Capture the cell that displays the provided text and extract its (X, Y) central coordinate. 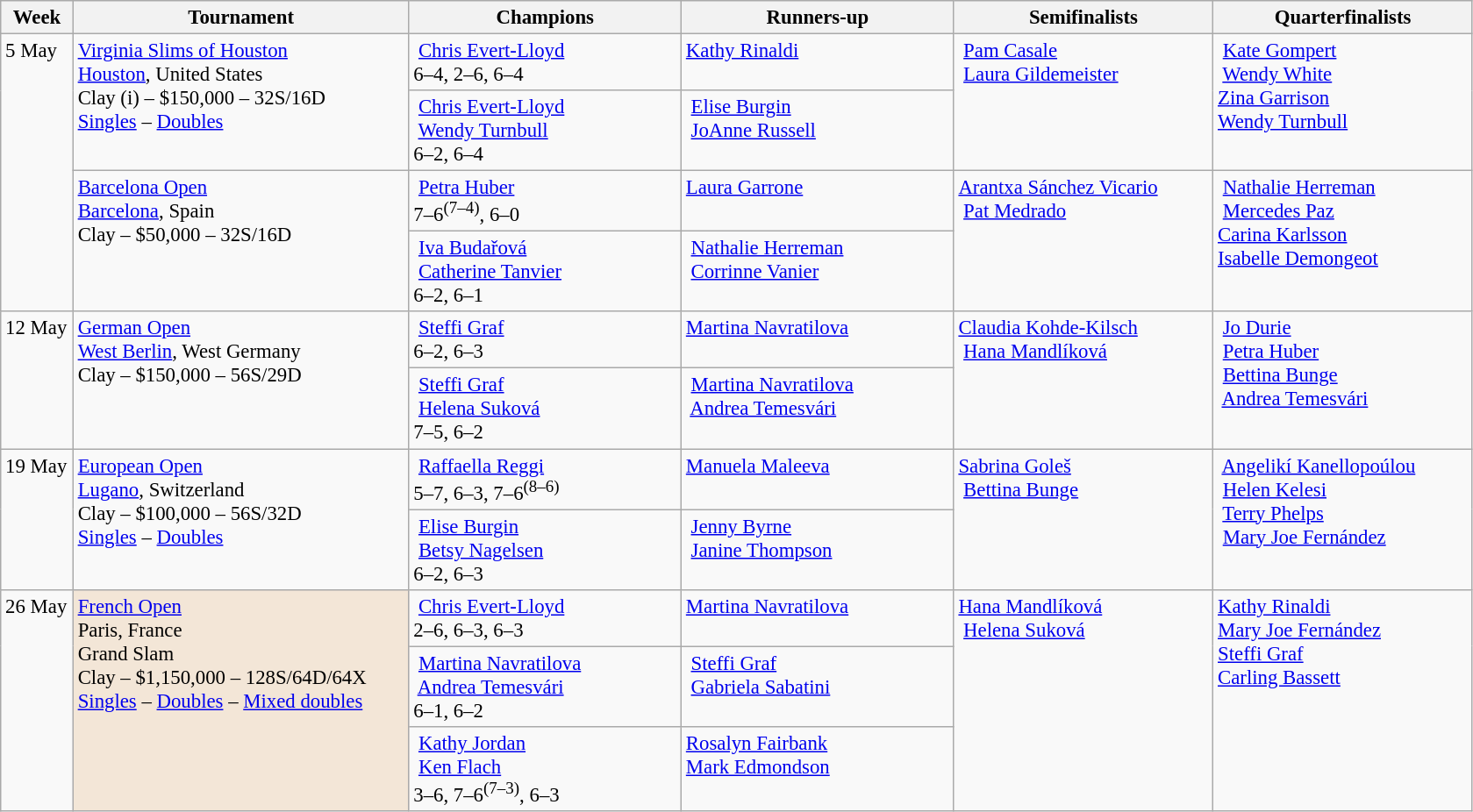
Tournament (240, 18)
Virginia Slims of Houston Houston, United StatesClay (i) – $150,000 – 32S/16D Singles – Doubles (240, 103)
Barcelona Open Barcelona, SpainClay – $50,000 – 32S/16D (240, 242)
Nathalie Herreman Corrinne Vanier (818, 272)
Quarterfinalists (1343, 18)
Kathy Rinaldi (818, 63)
Steffi Graf Gabriela Sabatini (818, 687)
12 May (37, 381)
Raffaella Reggi5–7, 6–3, 7–6(8–6) (546, 479)
Iva Budařová Catherine Tanvier6–2, 6–1 (546, 272)
Arantxa Sánchez Vicario Pat Medrado (1083, 242)
Champions (546, 18)
Elise Burgin Betsy Nagelsen 6–2, 6–3 (546, 550)
Laura Garrone (818, 202)
Sabrina Goleš Bettina Bunge (1083, 519)
Runners-up (818, 18)
Martina Navratilova Andrea Temesvári 6–1, 6–2 (546, 687)
Kate Gompert Wendy White Zina Garrison Wendy Turnbull (1343, 103)
Kathy Rinaldi Mary Joe Fernández Steffi Graf Carling Bassett (1343, 700)
Jenny Byrne Janine Thompson (818, 550)
Chris Evert-Lloyd Wendy Turnbull6–2, 6–4 (546, 131)
Week (37, 18)
19 May (37, 519)
26 May (37, 700)
Steffi Graf Helena Suková 7–5, 6–2 (546, 409)
Hana Mandlíková Helena Suková (1083, 700)
German Open West Berlin, West GermanyClay – $150,000 – 56S/29D (240, 381)
Steffi Graf6–2, 6–3 (546, 340)
Chris Evert-Lloyd6–4, 2–6, 6–4 (546, 63)
Petra Huber7–6(7–4), 6–0 (546, 202)
European Open Lugano, SwitzerlandClay – $100,000 – 56S/32D Singles – Doubles (240, 519)
Manuela Maleeva (818, 479)
5 May (37, 174)
Elise Burgin JoAnne Russell (818, 131)
Jo Durie Petra Huber Bettina Bunge Andrea Temesvári (1343, 381)
Pam Casale Laura Gildemeister (1083, 103)
Nathalie Herreman Mercedes Paz Carina Karlsson Isabelle Demongeot (1343, 242)
Angelikí Kanellopoúlou Helen Kelesi Terry Phelps Mary Joe Fernández (1343, 519)
Chris Evert-Lloyd 2–6, 6–3, 6–3 (546, 617)
Kathy Jordan Ken Flach 3–6, 7–6(7–3), 6–3 (546, 769)
French Open Paris, FranceGrand Slam Clay – $1,150,000 – 128S/64D/64X Singles – Doubles – Mixed doubles (240, 700)
Rosalyn Fairbank Mark Edmondson (818, 769)
Claudia Kohde-Kilsch Hana Mandlíková (1083, 381)
Martina Navratilova Andrea Temesvári (818, 409)
Semifinalists (1083, 18)
